Extract the [x, y] coordinate from the center of the cell holding the provided text.  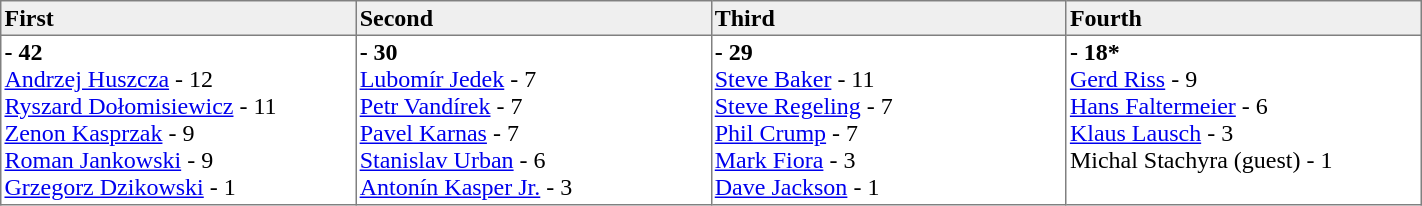
Fourth [1244, 18]
Third [888, 18]
First [178, 18]
- 18*Gerd Riss - 9 Hans Faltermeier - 6 Klaus Lausch - 3 Michal Stachyra (guest) - 1 [1244, 120]
Second [534, 18]
- 42Andrzej Huszcza - 12 Ryszard Dołomisiewicz - 11 Zenon Kasprzak - 9 Roman Jankowski - 9 Grzegorz Dzikowski - 1 [178, 120]
- 29Steve Baker - 11 Steve Regeling - 7 Phil Crump - 7 Mark Fiora - 3 Dave Jackson - 1 [888, 120]
- 30Lubomír Jedek - 7 Petr Vandírek - 7 Pavel Karnas - 7 Stanislav Urban - 6 Antonín Kasper Jr. - 3 [534, 120]
